From the cell containing the given text, extract its center point as [X, Y] coordinate. 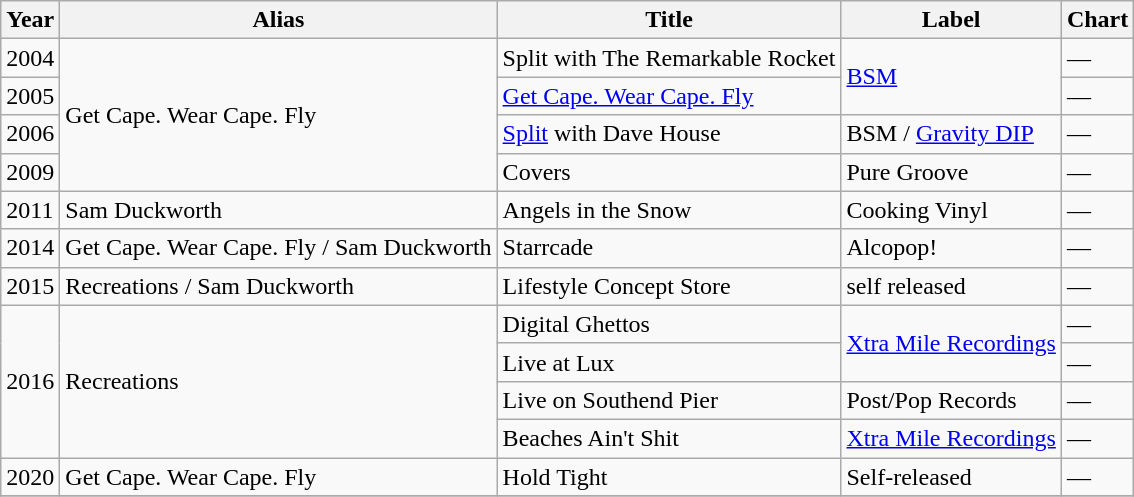
Cooking Vinyl [951, 210]
Post/Pop Records [951, 400]
Recreations [278, 381]
Alcopop! [951, 248]
BSM [951, 77]
Covers [669, 172]
2009 [30, 172]
Live at Lux [669, 362]
Split with The Remarkable Rocket [669, 58]
2005 [30, 96]
self released [951, 286]
Recreations / Sam Duckworth [278, 286]
Chart [1097, 20]
Pure Groove [951, 172]
Alias [278, 20]
2014 [30, 248]
2020 [30, 477]
Get Cape. Wear Cape. Fly / Sam Duckworth [278, 248]
Starrcade [669, 248]
Live on Southend Pier [669, 400]
Digital Ghettos [669, 324]
Hold Tight [669, 477]
Year [30, 20]
Title [669, 20]
Beaches Ain't Shit [669, 438]
2016 [30, 381]
Self-released [951, 477]
2011 [30, 210]
Label [951, 20]
2006 [30, 134]
2015 [30, 286]
Angels in the Snow [669, 210]
Sam Duckworth [278, 210]
BSM / Gravity DIP [951, 134]
Split with Dave House [669, 134]
Lifestyle Concept Store [669, 286]
2004 [30, 58]
